Extract the (X, Y) coordinate from the center of the cell holding the provided text.  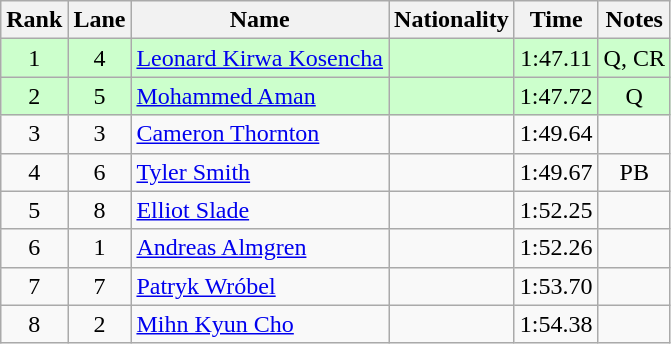
1:47.72 (556, 96)
Tyler Smith (260, 172)
Rank (34, 20)
1:54.38 (556, 324)
Time (556, 20)
Q (634, 96)
1:47.11 (556, 58)
PB (634, 172)
Name (260, 20)
1:52.26 (556, 248)
Mihn Kyun Cho (260, 324)
Cameron Thornton (260, 134)
Andreas Almgren (260, 248)
Lane (100, 20)
Q, CR (634, 58)
1:49.64 (556, 134)
Elliot Slade (260, 210)
Patryk Wróbel (260, 286)
1:49.67 (556, 172)
Nationality (452, 20)
Notes (634, 20)
1:53.70 (556, 286)
Leonard Kirwa Kosencha (260, 58)
Mohammed Aman (260, 96)
1:52.25 (556, 210)
